Find where the given text appears and provide that cell's center as [x, y] coordinate. 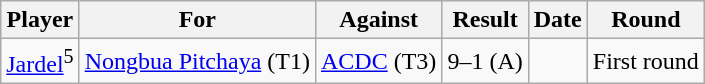
Against [378, 20]
Nongbua Pitchaya (T1) [197, 62]
For [197, 20]
Result [485, 20]
9–1 (A) [485, 62]
Round [646, 20]
First round [646, 62]
Date [558, 20]
Player [40, 20]
ACDC (T3) [378, 62]
Jardel5 [40, 62]
